Identify which cell holds the provided text, then report its [X, Y] central coordinate. 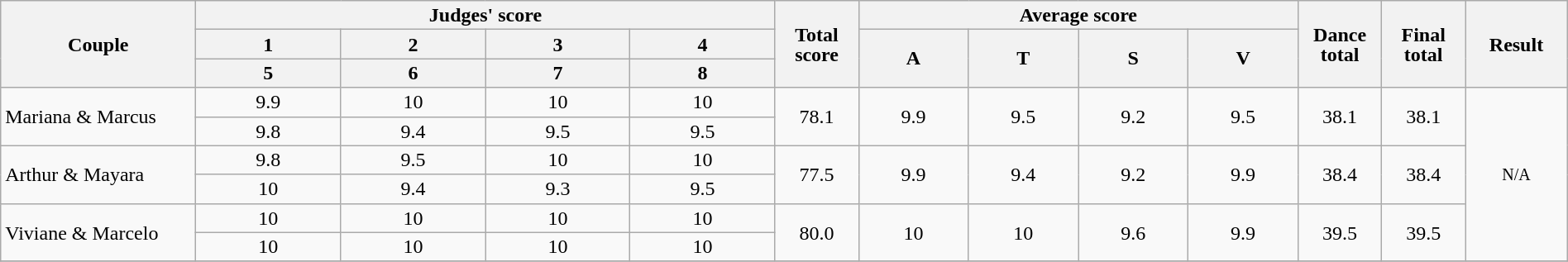
9.6 [1133, 232]
7 [557, 73]
V [1244, 59]
T [1024, 59]
3 [557, 45]
78.1 [817, 117]
9.3 [557, 188]
N/A [1517, 174]
Mariana & Marcus [98, 117]
A [913, 59]
Result [1517, 45]
80.0 [817, 232]
Final total [1424, 45]
4 [703, 45]
77.5 [817, 174]
Viviane & Marcelo [98, 232]
2 [414, 45]
6 [414, 73]
S [1133, 59]
Couple [98, 45]
Judges' score [485, 15]
Total score [817, 45]
8 [703, 73]
Dance total [1340, 45]
Arthur & Mayara [98, 174]
5 [268, 73]
1 [268, 45]
Average score [1078, 15]
